Search for the cell housing the specified text and yield its [x, y] center coordinate. 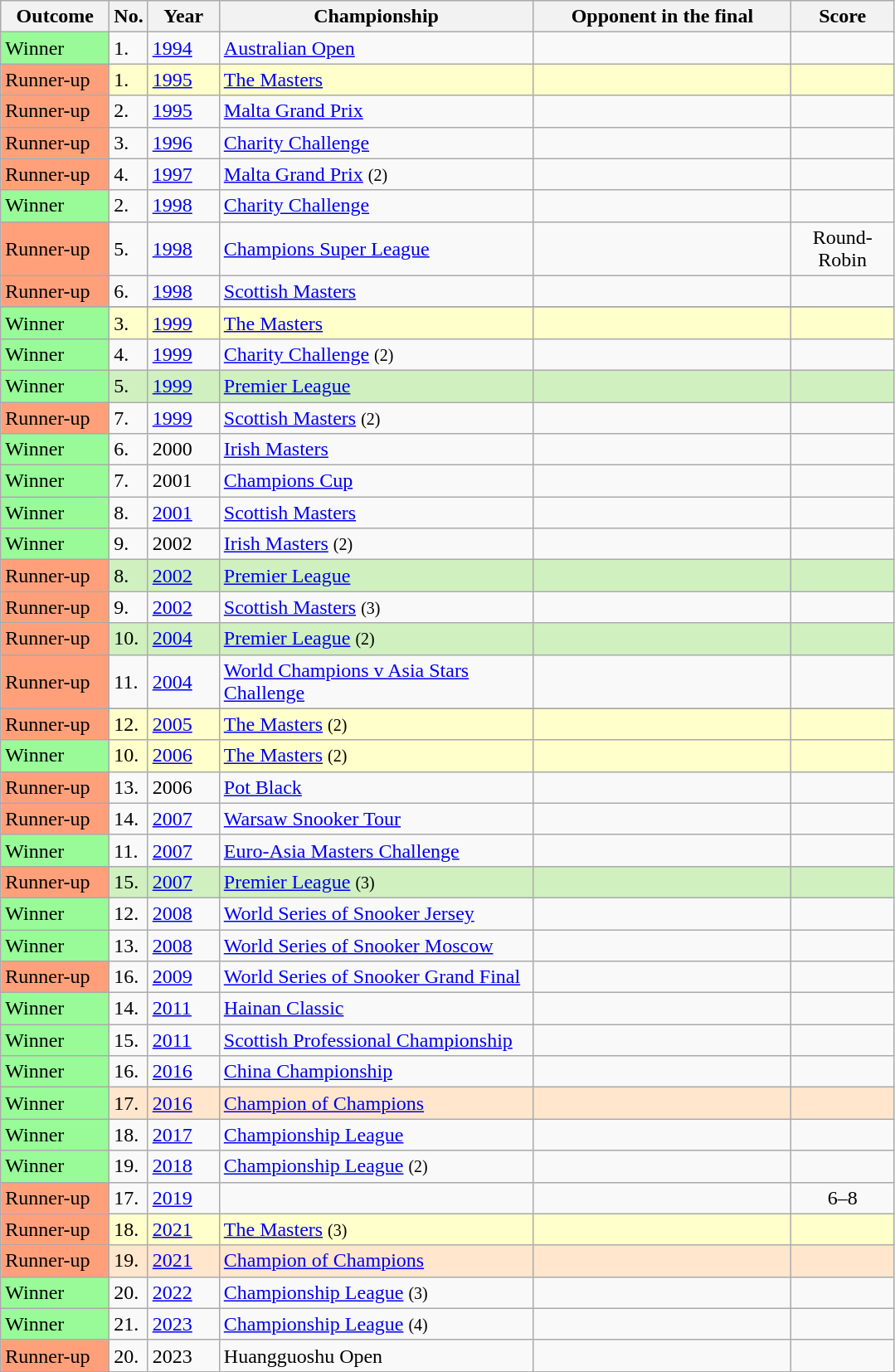
Euro-Asia Masters Challenge [377, 850]
Warsaw Snooker Tour [377, 819]
China Championship [377, 1072]
Irish Masters (2) [377, 544]
2022 [183, 1292]
Championship League (2) [377, 1166]
World Series of Snooker Grand Final [377, 977]
Malta Grand Prix [377, 111]
1997 [183, 174]
2019 [183, 1198]
Premier League (3) [377, 882]
2018 [183, 1166]
Champions Cup [377, 481]
Championship League (4) [377, 1324]
Scottish Professional Championship [377, 1040]
2017 [183, 1135]
Championship League [377, 1135]
The Masters (3) [377, 1229]
Opponent in the final [662, 17]
Premier League (2) [377, 639]
Score [843, 17]
Malta Grand Prix (2) [377, 174]
No. [129, 17]
Scottish Masters (2) [377, 417]
Huangguoshu Open [377, 1355]
Charity Challenge (2) [377, 354]
2000 [183, 450]
Hainan Classic [377, 1009]
Australian Open [377, 48]
World Series of Snooker Jersey [377, 913]
2005 [183, 724]
Outcome [55, 17]
Pot Black [377, 787]
Year [183, 17]
Championship League (3) [377, 1292]
1994 [183, 48]
World Series of Snooker Moscow [377, 945]
21. [129, 1324]
Round-Robin [843, 249]
World Champions v Asia Stars Challenge [377, 682]
6–8 [843, 1198]
Champions Super League [377, 249]
1996 [183, 143]
2009 [183, 977]
Championship [377, 17]
Irish Masters [377, 450]
Scottish Masters (3) [377, 607]
